Return the (X, Y) coordinate for the center point of the cell that contains the specified text.  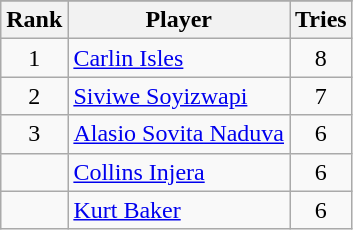
Alasio Sovita Naduva (179, 134)
Carlin Isles (179, 58)
Tries (322, 20)
Rank (34, 20)
2 (34, 96)
1 (34, 58)
7 (322, 96)
3 (34, 134)
Siviwe Soyizwapi (179, 96)
8 (322, 58)
Kurt Baker (179, 210)
Collins Injera (179, 172)
Player (179, 20)
